From the cell containing the given text, extract its center point as (X, Y) coordinate. 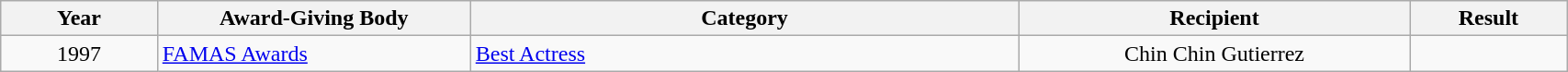
Recipient (1214, 18)
Result (1488, 18)
Category (744, 18)
Award-Giving Body (314, 18)
Year (79, 18)
Best Actress (744, 54)
1997 (79, 54)
FAMAS Awards (314, 54)
Chin Chin Gutierrez (1214, 54)
